Return the (x, y) coordinate for the center point of the cell that contains the specified text.  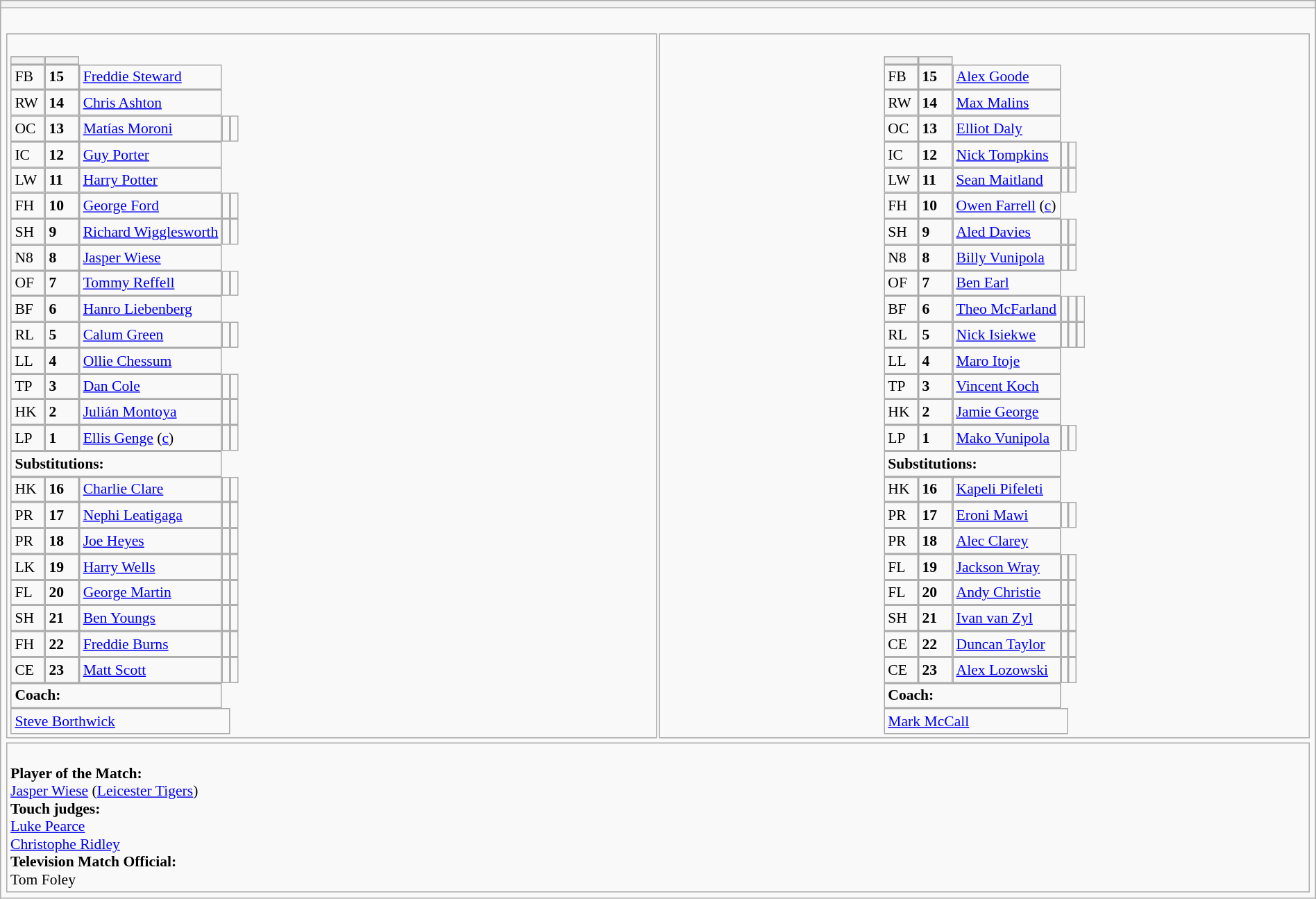
Guy Porter (151, 154)
Alec Clarey (1006, 540)
Billy Vunipola (1006, 257)
Steve Borthwick (121, 721)
Jamie George (1006, 412)
Richard Wigglesworth (151, 232)
Aled Davies (1006, 232)
Sean Maitland (1006, 180)
Freddie Steward (151, 76)
Harry Wells (151, 566)
Freddie Burns (151, 644)
Nick Tompkins (1006, 154)
Duncan Taylor (1006, 644)
Dan Cole (151, 386)
Kapeli Pifeleti (1006, 489)
Mark McCall (977, 721)
Eroni Mawi (1006, 515)
Maro Itoje (1006, 361)
Ellis Genge (c) (151, 437)
Andy Christie (1006, 593)
Matt Scott (151, 669)
Harry Potter (151, 180)
Vincent Koch (1006, 386)
Ben Earl (1006, 283)
Joe Heyes (151, 540)
Player of the Match: Jasper Wiese (Leicester Tigers) Touch judges: Luke PearceChristophe Ridley Television Match Official: Tom Foley (658, 818)
Elliot Daly (1006, 128)
Calum Green (151, 335)
Ivan van Zyl (1006, 618)
Theo McFarland (1006, 308)
Jasper Wiese (151, 257)
Alex Lozowski (1006, 669)
Nick Isiekwe (1006, 335)
Julián Montoya (151, 412)
Nephi Leatigaga (151, 515)
Max Malins (1006, 103)
Owen Farrell (c) (1006, 205)
Chris Ashton (151, 103)
Jackson Wray (1006, 566)
Alex Goode (1006, 76)
George Martin (151, 593)
Mako Vunipola (1006, 437)
Charlie Clare (151, 489)
Tommy Reffell (151, 283)
Ben Youngs (151, 618)
LK (28, 566)
George Ford (151, 205)
Ollie Chessum (151, 361)
Matías Moroni (151, 128)
Hanro Liebenberg (151, 308)
